Find where the given text appears and provide that cell's center as (x, y) coordinate. 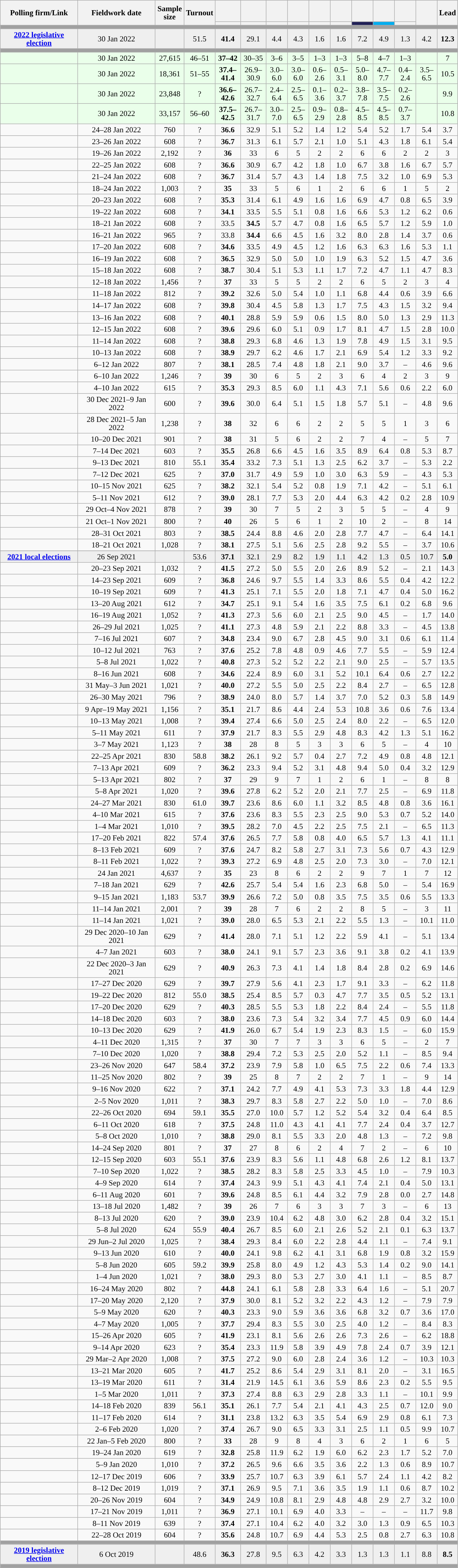
24.9 (253, 1500)
15–18 Jan 2022 (116, 271)
3–6 (277, 58)
17.0 (447, 1312)
1,456 (170, 282)
41.7 (227, 1371)
59.2 (200, 1265)
3.0–7.0 (277, 114)
11–18 Jan 2022 (116, 294)
810 (170, 463)
0.2–2.6 (405, 94)
18.8 (447, 1336)
39.5 (227, 826)
37.7 (227, 1323)
12–15 Jan 2022 (116, 329)
4.7–7.7 (384, 74)
760 (170, 130)
6–12 Jan 2022 (116, 364)
7–10 Sep 2020 (116, 1172)
12.3 (447, 39)
44.8 (227, 1289)
26.7–32.7 (253, 94)
623 (170, 1347)
600 (170, 404)
16.1 (447, 803)
28.8 (253, 317)
803 (170, 533)
10–13 May 2021 (116, 721)
23 (253, 874)
26.3 (253, 968)
6 Oct 2019 (116, 1554)
12–17 Dec 2019 (116, 1476)
31.1 (227, 1418)
34.9 (227, 1500)
8–13 Feb 2021 (116, 850)
14.3 (447, 568)
7–10 Dec 2020 (116, 1054)
13–18 Jul 2020 (116, 1207)
10–13 Jan 2022 (116, 353)
2019 legislative election (39, 1554)
4–9 Sep 2020 (116, 1183)
51–55 (200, 74)
9–15 Jan 2021 (116, 897)
33,157 (170, 114)
22 Dec 2020–3 Jan 2021 (116, 968)
24.7 (253, 850)
61.0 (200, 803)
16–19 Aug 2021 (116, 615)
7.6 (426, 709)
32.8 (227, 1453)
39.3 (227, 862)
1–5 Mar 2020 (116, 1394)
8–13 Jul 2020 (116, 1218)
0.1 (405, 1230)
26.9–30.9 (253, 74)
28.1 (253, 498)
27.0 (253, 1112)
14–23 Sep 2021 (116, 580)
7–16 Jul 2021 (116, 639)
26.0 (253, 1030)
Fieldwork date (116, 13)
6–11 Aug 2020 (116, 1195)
38.3 (227, 1101)
2.4–6.4 (277, 94)
59.1 (200, 1112)
5–8 (363, 58)
38.4 (227, 1241)
26–30 May 2021 (116, 697)
3.4 (341, 1019)
11.7 (426, 1511)
23.1 (253, 1336)
606 (170, 1476)
18–21 Jan 2022 (116, 223)
39.4 (227, 721)
37.4–41.4 (227, 74)
4–10 Mar 2021 (116, 815)
1,238 (170, 423)
13.5 (447, 662)
26 Sep 2021 (116, 556)
10.6 (447, 545)
16–21 Jan 2022 (116, 235)
15–26 Apr 2020 (116, 1336)
31.3 (253, 141)
10.2 (447, 1488)
13–21 Mar 2020 (116, 1371)
5–8 Jun 2020 (116, 1265)
624 (170, 1230)
1,123 (170, 744)
Sample size (170, 13)
26.8 (253, 451)
40.4 (227, 1230)
20.7 (447, 1289)
8–16 Jun 2021 (116, 674)
0.9–2.9 (320, 114)
34.8 (227, 639)
40.8 (227, 662)
38.7 (227, 271)
13 (447, 1207)
25 (253, 1077)
5–8 Apr 2021 (116, 791)
647 (170, 1066)
3.5–6.5 (426, 74)
0.2–3.7 (341, 94)
2022 legislative election (39, 39)
16.9 (447, 885)
28–31 Oct 2021 (116, 533)
29.0 (253, 1136)
5.0–8.0 (363, 74)
12.4 (447, 651)
58.4 (200, 1066)
801 (170, 1148)
17–27 Dec 2020 (116, 984)
17–20 Dec 2020 (116, 1007)
1–4 Mar 2021 (116, 826)
Turnout (200, 13)
16–19 Jan 2022 (116, 258)
1,003 (170, 189)
9–16 Nov 2020 (116, 1089)
53.6 (200, 556)
2021 local elections (39, 556)
29 Mar–2 Apr 2020 (116, 1359)
36 (227, 153)
27,615 (170, 58)
18–21 Oct 2021 (116, 545)
6–10 Jan 2022 (116, 376)
901 (170, 440)
2–5 Nov 2020 (116, 1101)
3–7 May 2021 (116, 744)
20–23 Sep 2021 (116, 568)
22.4 (253, 674)
5–8 Oct 2020 (116, 1136)
53.7 (200, 897)
5–9 Jan 2020 (116, 1465)
24.2 (253, 1089)
26.9 (253, 1488)
5–9 May 2020 (116, 1312)
14.4 (447, 1019)
37.3 (227, 1394)
30.9 (253, 165)
7–13 Apr 2021 (116, 768)
26–29 Jul 2021 (116, 627)
39.2 (227, 294)
29.1 (253, 39)
0.6–2.6 (320, 74)
5–13 Apr 2021 (116, 779)
0.0 (405, 1195)
46–51 (200, 58)
2,192 (170, 153)
878 (170, 509)
32 (253, 423)
21–24 Jan 2022 (116, 176)
23.8 (253, 1418)
25.4 (253, 995)
33.9 (227, 1476)
37.5–42.5 (227, 114)
618 (170, 1124)
12–18 Jan 2022 (116, 282)
5–8 Jul 2020 (116, 1230)
29 (253, 779)
14–18 Dec 2020 (116, 1019)
9–14 Apr 2020 (116, 1347)
19–26 Jan 2022 (116, 153)
13.9 (447, 952)
2–6 Feb 2020 (116, 1429)
7–12 Dec 2021 (116, 474)
9 Apr–19 May 2021 (116, 709)
56–60 (200, 114)
5–8 Jul 2021 (116, 662)
19–22 Dec 2020 (116, 995)
15.1 (447, 1218)
639 (170, 1524)
21.9 (253, 1382)
29 Dec 2020–10 Jan 2021 (116, 936)
17–20 May 2020 (116, 1300)
11 (447, 908)
822 (170, 838)
763 (170, 651)
10–13 Dec 2020 (116, 1030)
4–7 (384, 58)
36.8 (227, 580)
56.1 (200, 1406)
10–15 Nov 2021 (116, 486)
13.2 (277, 1418)
13–19 Mar 2020 (116, 1382)
26.7–31.7 (253, 114)
13–20 Aug 2021 (116, 604)
2,120 (170, 1300)
1,183 (170, 897)
1,482 (170, 1207)
22–26 Oct 2020 (116, 1112)
22–28 Oct 2019 (116, 1535)
4,637 (170, 874)
4–10 Jan 2022 (116, 388)
0.1–3.6 (320, 94)
0.4–2.4 (405, 74)
36.5 (227, 258)
14.8 (447, 1195)
1,019 (170, 1488)
23.4 (253, 639)
3–5 (298, 58)
12.7 (447, 1124)
13–16 Jan 2022 (116, 317)
55.0 (200, 995)
29.6 (253, 329)
20–26 Nov 2019 (116, 1500)
6–11 Oct 2020 (116, 1124)
24–28 Jan 2022 (116, 130)
619 (170, 1453)
37.0 (227, 474)
19–22 Jan 2022 (116, 212)
18,361 (170, 74)
14–24 Sep 2020 (116, 1148)
37–42 (227, 58)
12–15 Sep 2020 (116, 1159)
8–12 Dec 2019 (116, 1488)
40 (227, 522)
1,032 (170, 568)
9–13 Dec 2021 (116, 463)
11–17 Feb 2020 (116, 1418)
51.5 (200, 39)
41.5 (227, 568)
48.6 (200, 1554)
34.1 (227, 212)
4–7 Jan 2021 (116, 952)
607 (170, 639)
16.5 (447, 1371)
1,005 (170, 1323)
19–24 Jan 2020 (116, 1453)
17–20 Jan 2022 (116, 247)
24.4 (253, 533)
22–25 Apr 2021 (116, 756)
1,315 (170, 1042)
31.7 (253, 474)
34.5 (253, 223)
24.0 (253, 697)
Polling firm/Link (39, 13)
13.8 (447, 627)
26.6 (253, 897)
14–18 Feb 2020 (116, 1406)
14.5 (277, 1382)
3.8–7.8 (363, 94)
1–4 Jun 2020 (116, 1277)
30 Dec 2021–9 Jan 2022 (116, 404)
40.9 (227, 968)
40.1 (227, 317)
10–19 Sep 2021 (116, 592)
694 (170, 1112)
7–14 Dec 2021 (116, 451)
23,848 (170, 94)
21 Oct–1 Nov 2021 (116, 522)
23–26 Nov 2020 (116, 1066)
10–12 Jul 2021 (116, 651)
24.6 (253, 580)
24 Jan 2021 (116, 874)
28 Dec 2021–5 Jan 2022 (116, 423)
10–20 Dec 2021 (116, 440)
55.9 (200, 1230)
32.6 (253, 294)
1,052 (170, 615)
796 (170, 697)
11.4 (447, 639)
10.9 (447, 498)
36.2 (227, 768)
22 Jan–5 Feb 2020 (116, 1441)
14–17 Jan 2022 (116, 306)
1,156 (170, 709)
17–20 Feb 2021 (116, 838)
8–11 Nov 2019 (116, 1524)
11–25 Nov 2020 (116, 1077)
14.6 (447, 968)
11.1 (447, 838)
36.3 (227, 1554)
42.6 (227, 885)
36.9 (227, 1511)
12.8 (447, 686)
14.9 (447, 697)
4–7 May 2020 (116, 1323)
29 Oct–4 Nov 2021 (116, 509)
35.6 (227, 1535)
9.7 (277, 580)
20–23 Jan 2022 (116, 200)
18–24 Jan 2022 (116, 189)
29 Jun–2 Jul 2020 (116, 1241)
30–35 (253, 58)
807 (170, 364)
5–11 Nov 2021 (116, 498)
2,001 (170, 908)
7–18 Jan 2021 (116, 885)
23–26 Jan 2022 (116, 141)
39.8 (227, 306)
22–25 Jan 2022 (116, 165)
965 (170, 235)
0.8–2.8 (341, 114)
1,246 (170, 376)
27 (253, 1148)
1,028 (170, 545)
10.5 (447, 74)
31 (253, 440)
9–13 Jun 2020 (116, 1254)
0.5–3.1 (341, 74)
27.9 (253, 984)
27.5 (253, 545)
57.4 (200, 838)
12 (447, 874)
3.5–7.5 (384, 94)
5–11 May 2021 (116, 733)
24–27 Mar 2021 (116, 803)
33.2 (253, 463)
41.1 (227, 627)
24.3 (253, 1183)
839 (170, 1406)
601 (170, 1195)
34.7 (227, 604)
17–21 Nov 2019 (116, 1511)
16–24 May 2020 (116, 1289)
610 (170, 1254)
34.4 (253, 235)
58.8 (200, 756)
0.7–3.7 (405, 114)
8–11 Feb 2021 (116, 862)
Lead (447, 13)
11–14 Jan 2022 (116, 341)
31 May–3 Jun 2021 (116, 686)
622 (170, 1089)
36.6–42.6 (227, 94)
4–11 Dec 2020 (116, 1042)
33.8 (227, 235)
